Output the (X, Y) coordinate of the center of the cell containing the given text.  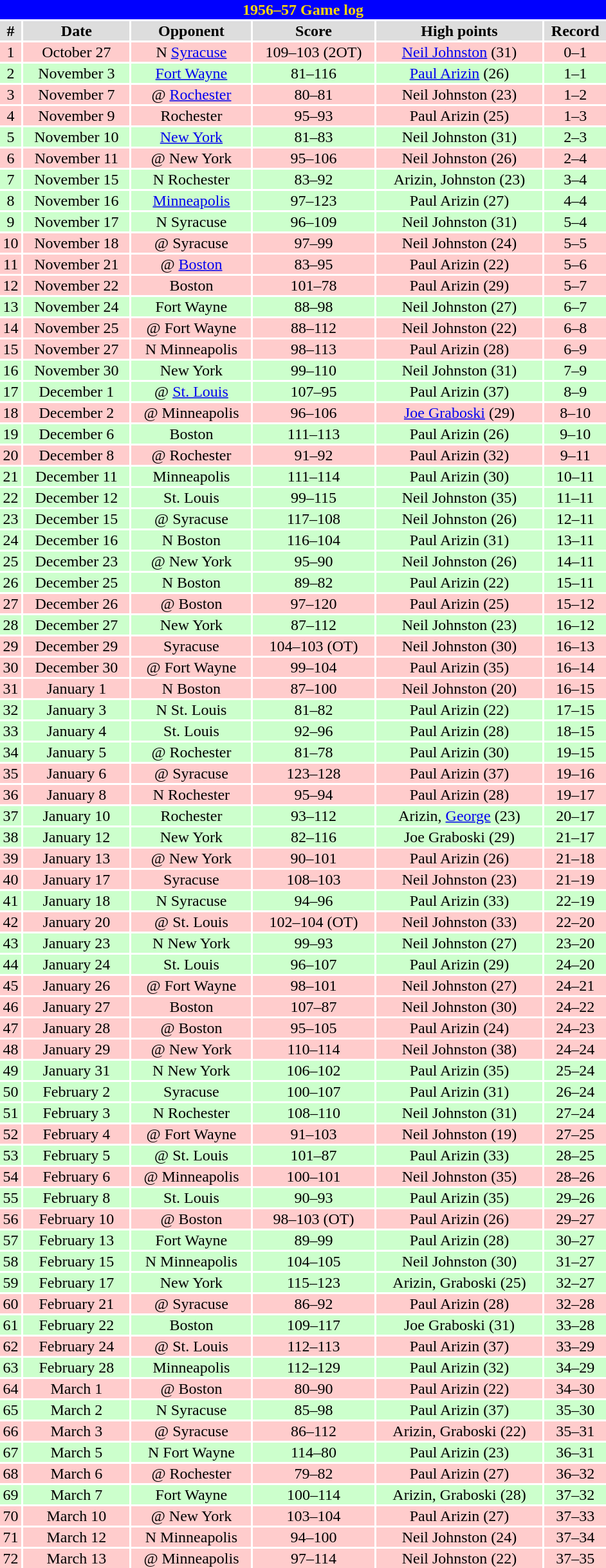
5–4 (575, 222)
59 (10, 1283)
41 (10, 901)
14–11 (575, 561)
43 (10, 943)
24–20 (575, 964)
93–112 (313, 816)
December 12 (76, 498)
18–15 (575, 731)
61 (10, 1325)
March 13 (76, 1558)
22–20 (575, 922)
38 (10, 837)
32–27 (575, 1283)
95–105 (313, 1028)
21 (10, 476)
November 7 (76, 95)
91–92 (313, 455)
88–112 (313, 328)
February 15 (76, 1261)
96–109 (313, 222)
24–21 (575, 986)
79–82 (313, 1473)
16–13 (575, 646)
30 (10, 667)
32 (10, 710)
18 (10, 413)
35 (10, 773)
December 11 (76, 476)
Opponent (191, 31)
108–110 (313, 1113)
36–31 (575, 1452)
111–113 (313, 434)
36–32 (575, 1473)
36 (10, 795)
51 (10, 1113)
109–103 (2OT) (313, 52)
85–98 (313, 1410)
6 (10, 158)
January 24 (76, 964)
16–12 (575, 625)
104–103 (OT) (313, 646)
1–3 (575, 116)
83–92 (313, 179)
100–101 (313, 1176)
16–14 (575, 667)
57 (10, 1240)
100–107 (313, 1092)
November 24 (76, 307)
November 11 (76, 158)
Arizin, Graboski (22) (459, 1431)
37–33 (575, 1516)
31 (10, 689)
March 12 (76, 1537)
December 8 (76, 455)
22–19 (575, 901)
November 25 (76, 328)
33–28 (575, 1325)
97–99 (313, 243)
19–17 (575, 795)
13–11 (575, 540)
63 (10, 1367)
50 (10, 1092)
58 (10, 1261)
32–28 (575, 1304)
December 25 (76, 582)
9–10 (575, 434)
109–117 (313, 1325)
December 23 (76, 561)
December 6 (76, 434)
115–123 (313, 1283)
81–82 (313, 710)
96–106 (313, 413)
117–108 (313, 519)
49 (10, 1070)
54 (10, 1176)
November 30 (76, 370)
December 29 (76, 646)
December 15 (76, 519)
3 (10, 95)
December 26 (76, 604)
37 (10, 816)
99–104 (313, 667)
November 10 (76, 137)
November 15 (76, 179)
8 (10, 201)
91–103 (313, 1134)
55 (10, 1198)
34–30 (575, 1389)
11 (10, 264)
20–17 (575, 816)
5–5 (575, 243)
34 (10, 752)
Joe Graboski (31) (459, 1325)
Record (575, 31)
45 (10, 986)
1–1 (575, 73)
101–87 (313, 1155)
110–114 (313, 1049)
16 (10, 370)
104–105 (313, 1261)
7 (10, 179)
44 (10, 964)
4–4 (575, 201)
1–2 (575, 95)
January 26 (76, 986)
March 5 (76, 1452)
3–4 (575, 179)
November 27 (76, 349)
24 (10, 540)
81–78 (313, 752)
11–11 (575, 498)
19–16 (575, 773)
82–116 (313, 837)
13 (10, 307)
33 (10, 731)
December 30 (76, 667)
February 10 (76, 1219)
52 (10, 1134)
March 3 (76, 1431)
February 6 (76, 1176)
80–81 (313, 95)
February 13 (76, 1240)
February 24 (76, 1346)
67 (10, 1452)
January 23 (76, 943)
42 (10, 922)
10 (10, 243)
68 (10, 1473)
96–107 (313, 964)
November 18 (76, 243)
37–34 (575, 1537)
72 (10, 1558)
21–17 (575, 837)
28–26 (575, 1176)
8–9 (575, 392)
November 21 (76, 264)
2–3 (575, 137)
81–83 (313, 137)
24–24 (575, 1049)
99–110 (313, 370)
17 (10, 392)
February 21 (76, 1304)
90–93 (313, 1198)
March 1 (76, 1389)
86–112 (313, 1431)
69 (10, 1495)
November 16 (76, 201)
95–90 (313, 561)
Neil Johnston (19) (459, 1134)
28 (10, 625)
February 17 (76, 1283)
102–104 (OT) (313, 922)
Date (76, 31)
Neil Johnston (20) (459, 689)
5–7 (575, 285)
56 (10, 1219)
81–116 (313, 73)
March 10 (76, 1516)
19 (10, 434)
98–103 (OT) (313, 1219)
30–27 (575, 1240)
27–24 (575, 1113)
28–25 (575, 1155)
90–101 (313, 858)
21–19 (575, 879)
27 (10, 604)
January 28 (76, 1028)
January 3 (76, 710)
March 6 (76, 1473)
34–29 (575, 1367)
0–1 (575, 52)
24–23 (575, 1028)
40 (10, 879)
64 (10, 1389)
15–12 (575, 604)
1 (10, 52)
66 (10, 1431)
98–113 (313, 349)
94–100 (313, 1537)
January 18 (76, 901)
12 (10, 285)
39 (10, 858)
November 3 (76, 73)
4 (10, 116)
January 27 (76, 1007)
January 17 (76, 879)
21–18 (575, 858)
Arizin, Johnston (23) (459, 179)
6–7 (575, 307)
October 27 (76, 52)
January 6 (76, 773)
February 28 (76, 1367)
February 8 (76, 1198)
5 (10, 137)
15 (10, 349)
January 12 (76, 837)
26–24 (575, 1092)
65 (10, 1410)
5–6 (575, 264)
2–4 (575, 158)
December 2 (76, 413)
19–15 (575, 752)
7–9 (575, 370)
9–11 (575, 455)
101–78 (313, 285)
January 13 (76, 858)
60 (10, 1304)
January 4 (76, 731)
87–100 (313, 689)
N St. Louis (191, 710)
53 (10, 1155)
111–114 (313, 476)
25 (10, 561)
12–11 (575, 519)
November 22 (76, 285)
71 (10, 1537)
46 (10, 1007)
# (10, 31)
70 (10, 1516)
114–80 (313, 1452)
8–10 (575, 413)
January 20 (76, 922)
35–30 (575, 1410)
33–29 (575, 1346)
106–102 (313, 1070)
89–99 (313, 1240)
80–90 (313, 1389)
95–93 (313, 116)
March 2 (76, 1410)
November 17 (76, 222)
January 8 (76, 795)
94–96 (313, 901)
89–82 (313, 582)
112–113 (313, 1346)
N Fort Wayne (191, 1452)
23 (10, 519)
Neil Johnston (33) (459, 922)
January 29 (76, 1049)
February 4 (76, 1134)
107–87 (313, 1007)
92–96 (313, 731)
February 22 (76, 1325)
March 7 (76, 1495)
29–27 (575, 1219)
20 (10, 455)
February 2 (76, 1092)
January 10 (76, 816)
25–24 (575, 1070)
Paul Arizin (24) (459, 1028)
24–22 (575, 1007)
November 9 (76, 116)
37–35 (575, 1558)
37–32 (575, 1495)
Arizin, Graboski (25) (459, 1283)
97–123 (313, 201)
83–95 (313, 264)
14 (10, 328)
29–26 (575, 1198)
47 (10, 1028)
98–101 (313, 986)
January 31 (76, 1070)
99–115 (313, 498)
10–11 (575, 476)
86–92 (313, 1304)
100–114 (313, 1495)
January 5 (76, 752)
97–120 (313, 604)
99–93 (313, 943)
97–114 (313, 1558)
January 1 (76, 689)
123–128 (313, 773)
1956–57 Game log (303, 10)
112–129 (313, 1367)
December 27 (76, 625)
103–104 (313, 1516)
Arizin, George (23) (459, 816)
December 1 (76, 392)
62 (10, 1346)
High points (459, 31)
88–98 (313, 307)
6–8 (575, 328)
48 (10, 1049)
35–31 (575, 1431)
February 5 (76, 1155)
2 (10, 73)
Paul Arizin (23) (459, 1452)
22 (10, 498)
December 16 (76, 540)
95–106 (313, 158)
87–112 (313, 625)
Neil Johnston (38) (459, 1049)
31–27 (575, 1261)
23–20 (575, 943)
16–15 (575, 689)
15–11 (575, 582)
17–15 (575, 710)
95–94 (313, 795)
116–104 (313, 540)
108–103 (313, 879)
27–25 (575, 1134)
26 (10, 582)
February 3 (76, 1113)
29 (10, 646)
Score (313, 31)
9 (10, 222)
6–9 (575, 349)
107–95 (313, 392)
Arizin, Graboski (28) (459, 1495)
